Output the (X, Y) coordinate of the center of the cell containing the given text.  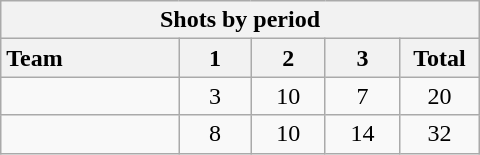
8 (215, 134)
20 (440, 96)
7 (362, 96)
32 (440, 134)
Shots by period (240, 20)
14 (362, 134)
1 (215, 58)
Team (90, 58)
2 (288, 58)
Total (440, 58)
